Return (X, Y) of the center of cell containing provided text 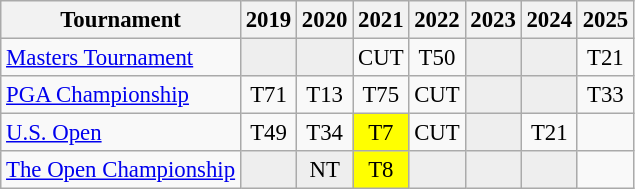
T49 (268, 133)
2024 (549, 20)
2022 (437, 20)
T13 (325, 95)
2021 (381, 20)
2025 (605, 20)
2019 (268, 20)
PGA Championship (121, 95)
2020 (325, 20)
Tournament (121, 20)
NT (325, 170)
T7 (381, 133)
2023 (493, 20)
T8 (381, 170)
T50 (437, 58)
T33 (605, 95)
T75 (381, 95)
T34 (325, 133)
T71 (268, 95)
The Open Championship (121, 170)
Masters Tournament (121, 58)
U.S. Open (121, 133)
